Provide the [x, y] coordinate of the cell's center where the given text is located.  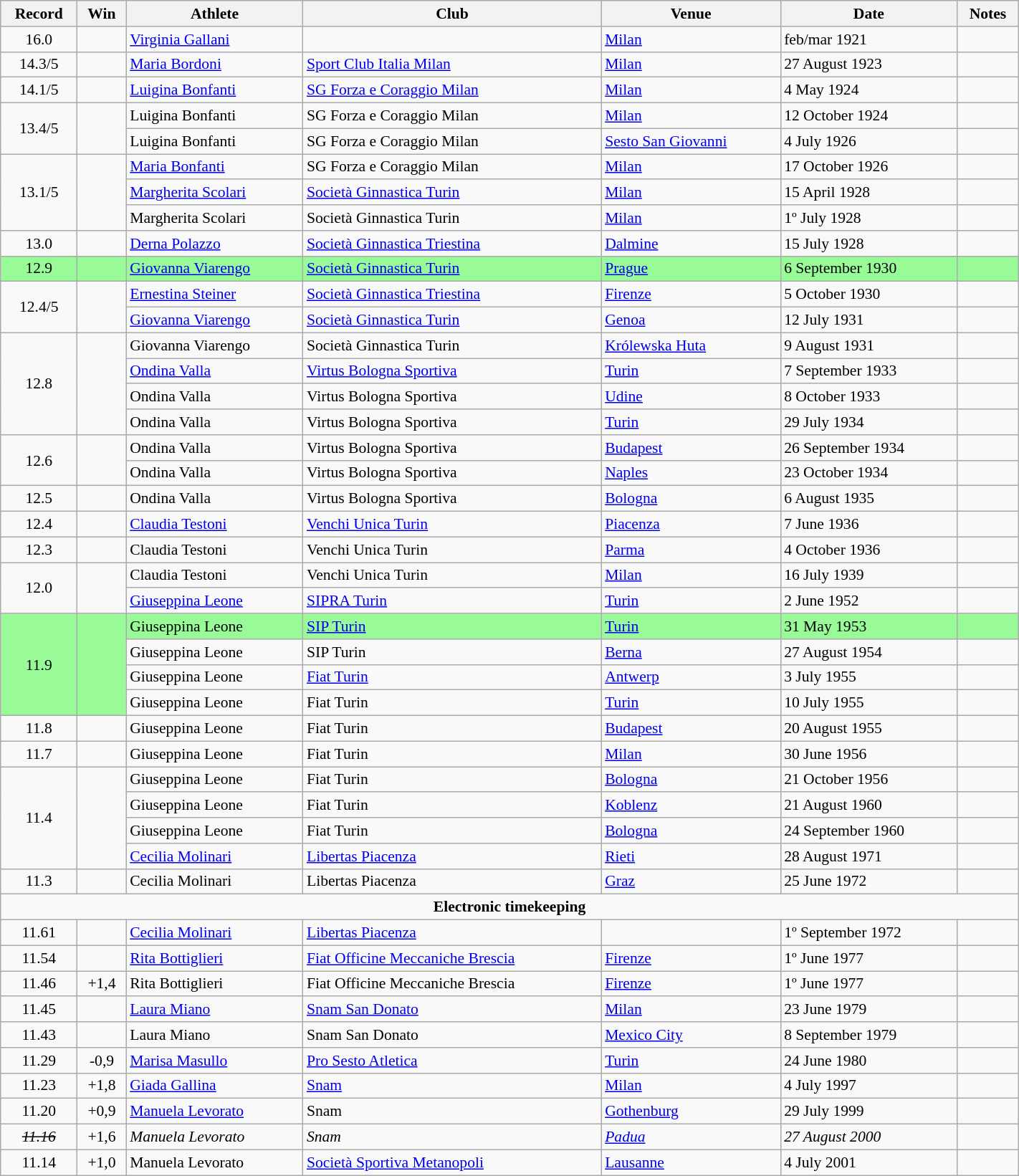
11.29 [39, 1061]
12.9 [39, 269]
Genoa [691, 320]
Marisa Masullo [215, 1061]
+0,9 [102, 1112]
11.43 [39, 1035]
12.4/5 [39, 307]
13.1/5 [39, 192]
Virginia Gallani [215, 39]
+1,4 [102, 984]
27 August 2000 [869, 1137]
11.8 [39, 729]
14.3/5 [39, 64]
15 July 1928 [869, 244]
21 October 1956 [869, 780]
Gothenburg [691, 1112]
20 August 1955 [869, 729]
11.54 [39, 958]
feb/mar 1921 [869, 39]
9 August 1931 [869, 345]
31 May 1953 [869, 626]
29 July 1934 [869, 422]
Date [869, 14]
21 August 1960 [869, 805]
23 October 1934 [869, 473]
27 August 1954 [869, 652]
-0,9 [102, 1061]
Naples [691, 473]
12 July 1931 [869, 320]
8 September 1979 [869, 1035]
12.4 [39, 525]
11.4 [39, 818]
Prague [691, 269]
12.3 [39, 550]
Koblenz [691, 805]
+1,8 [102, 1086]
10 July 1955 [869, 703]
+1,6 [102, 1137]
17 October 1926 [869, 167]
Dalmine [691, 244]
Sesto San Giovanni [691, 141]
23 June 1979 [869, 1010]
28 August 1971 [869, 856]
26 September 1934 [869, 448]
2 June 1952 [869, 601]
24 September 1960 [869, 831]
11.3 [39, 881]
Giada Gallina [215, 1086]
+1,0 [102, 1162]
29 July 1999 [869, 1112]
Notes [988, 14]
11.61 [39, 933]
Record [39, 14]
Królewska Huta [691, 345]
Piacenza [691, 525]
7 September 1933 [869, 371]
Ernestina Steiner [215, 295]
Graz [691, 881]
13.0 [39, 244]
16 July 1939 [869, 575]
11.45 [39, 1010]
Berna [691, 652]
3 July 1955 [869, 677]
4 May 1924 [869, 90]
16.0 [39, 39]
12.0 [39, 588]
Maria Bordoni [215, 64]
11.23 [39, 1086]
Rieti [691, 856]
Padua [691, 1137]
6 August 1935 [869, 499]
11.14 [39, 1162]
11.20 [39, 1112]
27 August 1923 [869, 64]
15 April 1928 [869, 193]
6 September 1930 [869, 269]
Win [102, 14]
12.5 [39, 499]
5 October 1930 [869, 295]
Udine [691, 397]
12 October 1924 [869, 116]
7 June 1936 [869, 525]
4 July 1997 [869, 1086]
Venue [691, 14]
8 October 1933 [869, 397]
Derna Polazzo [215, 244]
13.4/5 [39, 129]
Pro Sesto Atletica [452, 1061]
Mexico City [691, 1035]
12.6 [39, 460]
Società Sportiva Metanopoli [452, 1162]
14.1/5 [39, 90]
25 June 1972 [869, 881]
Maria Bonfanti [215, 167]
30 June 1956 [869, 754]
Sport Club Italia Milan [452, 64]
11.46 [39, 984]
Athlete [215, 14]
1º July 1928 [869, 218]
Club [452, 14]
Antwerp [691, 677]
Lausanne [691, 1162]
SIPRA Turin [452, 601]
1º September 1972 [869, 933]
12.8 [39, 383]
4 July 2001 [869, 1162]
11.16 [39, 1137]
Electronic timekeeping [509, 907]
Parma [691, 550]
4 October 1936 [869, 550]
11.7 [39, 754]
24 June 1980 [869, 1061]
11.9 [39, 664]
4 July 1926 [869, 141]
